Return [X, Y] of the center of cell containing provided text 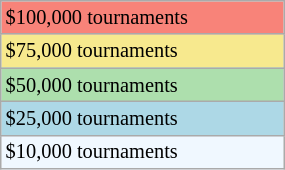
$100,000 tournaments [142, 17]
$75,000 tournaments [142, 51]
$10,000 tournaments [142, 152]
$25,000 tournaments [142, 118]
$50,000 tournaments [142, 85]
